Identify which cell holds the provided text, then report its [x, y] central coordinate. 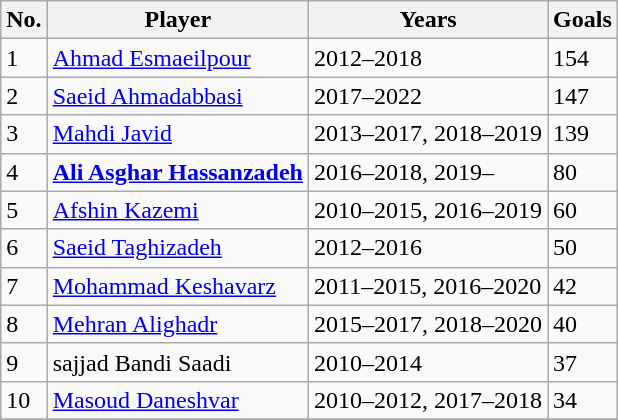
2013–2017, 2018–2019 [428, 134]
34 [583, 400]
10 [24, 400]
2012–2016 [428, 248]
7 [24, 286]
Mehran Alighadr [178, 324]
No. [24, 20]
Goals [583, 20]
2016–2018, 2019– [428, 172]
Mahdi Javid [178, 134]
139 [583, 134]
5 [24, 210]
Years [428, 20]
9 [24, 362]
Masoud Daneshvar [178, 400]
3 [24, 134]
147 [583, 96]
Ali Asghar Hassanzadeh [178, 172]
Saeid Taghizadeh [178, 248]
2011–2015, 2016–2020 [428, 286]
2010–2012, 2017–2018 [428, 400]
2010–2014 [428, 362]
4 [24, 172]
Ahmad Esmaeilpour [178, 58]
60 [583, 210]
50 [583, 248]
Saeid Ahmadabbasi [178, 96]
154 [583, 58]
80 [583, 172]
40 [583, 324]
37 [583, 362]
sajjad Bandi Saadi [178, 362]
2015–2017, 2018–2020 [428, 324]
Player [178, 20]
8 [24, 324]
6 [24, 248]
2010–2015, 2016–2019 [428, 210]
1 [24, 58]
2017–2022 [428, 96]
Afshin Kazemi [178, 210]
Mohammad Keshavarz [178, 286]
2 [24, 96]
42 [583, 286]
2012–2018 [428, 58]
